Provide the [x, y] coordinate of the cell's center where the given text is located.  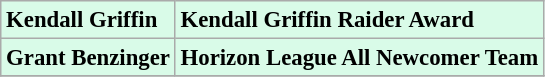
Kendall Griffin [88, 20]
Grant Benzinger [88, 58]
Kendall Griffin Raider Award [359, 20]
Horizon League All Newcomer Team [359, 58]
